Return the [X, Y] coordinate for the center point of the cell that contains the specified text.  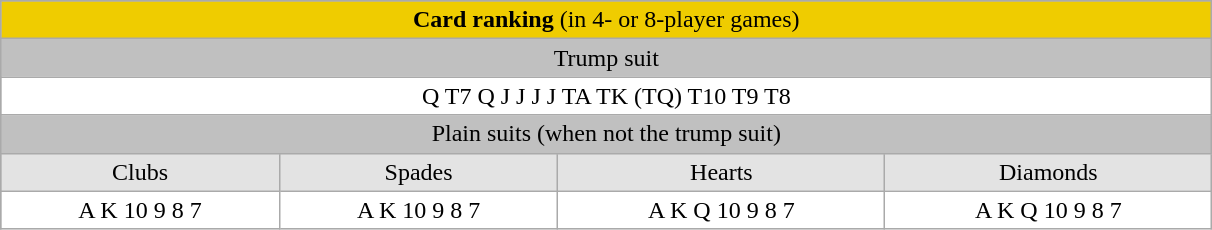
Card ranking (in 4- or 8-player games) [606, 20]
Spades [418, 172]
Trump suit [606, 58]
Clubs [140, 172]
Plain suits (when not the trump suit) [606, 134]
Q T7 Q J J J J TA TK (TQ) T10 T9 T8 [606, 96]
Diamonds [1048, 172]
Hearts [722, 172]
